Determine the [X, Y] coordinate at the center of the cell enclosing the given text.  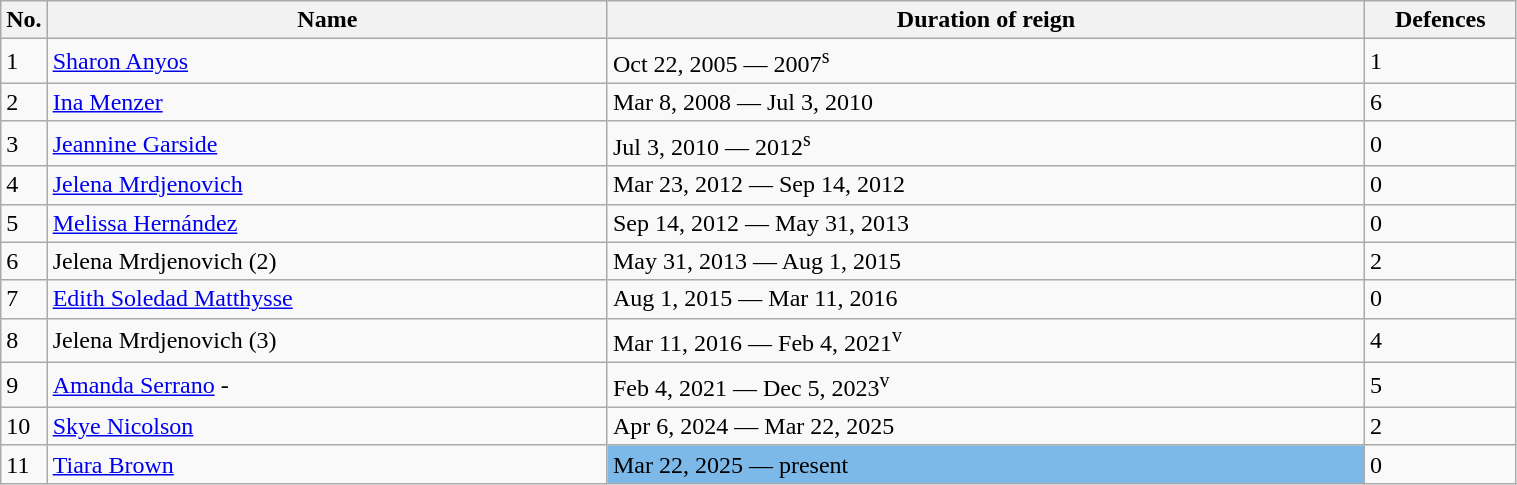
Mar 11, 2016 — Feb 4, 2021v [986, 340]
Sharon Anyos [327, 62]
Mar 8, 2008 — Jul 3, 2010 [986, 102]
11 [24, 464]
3 [24, 144]
Duration of reign [986, 20]
Melissa Hernández [327, 223]
Name [327, 20]
Jelena Mrdjenovich [327, 185]
Oct 22, 2005 — 2007s [986, 62]
May 31, 2013 — Aug 1, 2015 [986, 261]
Jul 3, 2010 — 2012s [986, 144]
Apr 6, 2024 — Mar 22, 2025 [986, 426]
Jelena Mrdjenovich (3) [327, 340]
No. [24, 20]
7 [24, 299]
9 [24, 386]
Aug 1, 2015 — Mar 11, 2016 [986, 299]
Mar 22, 2025 — present [986, 464]
Skye Nicolson [327, 426]
Mar 23, 2012 — Sep 14, 2012 [986, 185]
Amanda Serrano - [327, 386]
Feb 4, 2021 — Dec 5, 2023v [986, 386]
Edith Soledad Matthysse [327, 299]
Tiara Brown [327, 464]
Defences [1441, 20]
10 [24, 426]
Jelena Mrdjenovich (2) [327, 261]
Sep 14, 2012 — May 31, 2013 [986, 223]
Ina Menzer [327, 102]
8 [24, 340]
Jeannine Garside [327, 144]
